Locate the cell with the specified text and output its [X, Y] center coordinate. 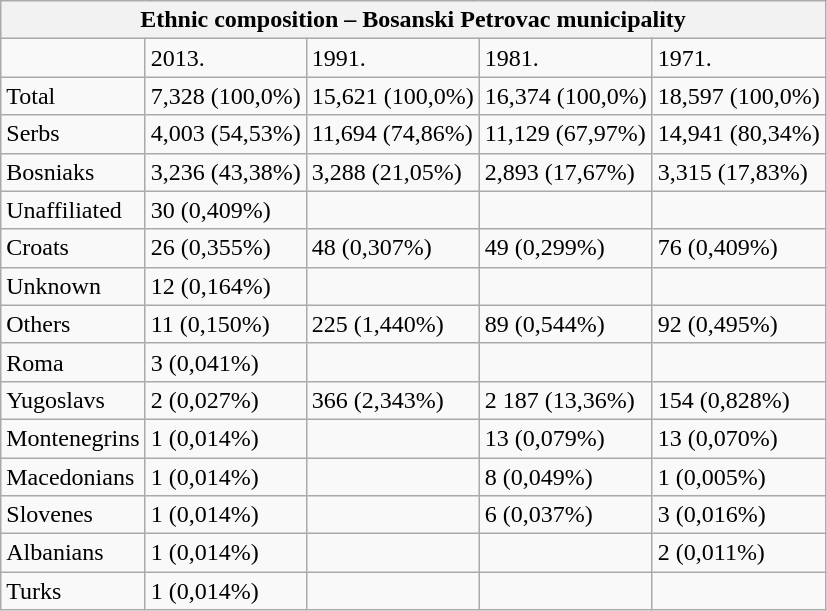
16,374 (100,0%) [566, 96]
Slovenes [73, 515]
8 (0,049%) [566, 477]
12 (0,164%) [226, 286]
15,621 (100,0%) [392, 96]
18,597 (100,0%) [738, 96]
1 (0,005%) [738, 477]
4,003 (54,53%) [226, 134]
Bosniaks [73, 172]
3,288 (21,05%) [392, 172]
3,236 (43,38%) [226, 172]
48 (0,307%) [392, 248]
76 (0,409%) [738, 248]
13 (0,070%) [738, 438]
Albanians [73, 553]
26 (0,355%) [226, 248]
3,315 (17,83%) [738, 172]
Serbs [73, 134]
Montenegrins [73, 438]
154 (0,828%) [738, 400]
Others [73, 324]
11 (0,150%) [226, 324]
2 187 (13,36%) [566, 400]
Croats [73, 248]
Ethnic composition – Bosanski Petrovac municipality [414, 20]
6 (0,037%) [566, 515]
2,893 (17,67%) [566, 172]
1991. [392, 58]
Unknown [73, 286]
Turks [73, 591]
11,129 (67,97%) [566, 134]
Total [73, 96]
2 (0,027%) [226, 400]
Roma [73, 362]
7,328 (100,0%) [226, 96]
49 (0,299%) [566, 248]
Macedonians [73, 477]
3 (0,016%) [738, 515]
Yugoslavs [73, 400]
89 (0,544%) [566, 324]
2 (0,011%) [738, 553]
11,694 (74,86%) [392, 134]
1981. [566, 58]
14,941 (80,34%) [738, 134]
Unaffiliated [73, 210]
30 (0,409%) [226, 210]
225 (1,440%) [392, 324]
366 (2,343%) [392, 400]
2013. [226, 58]
92 (0,495%) [738, 324]
13 (0,079%) [566, 438]
3 (0,041%) [226, 362]
1971. [738, 58]
